Search for the cell housing the specified text and yield its (X, Y) center coordinate. 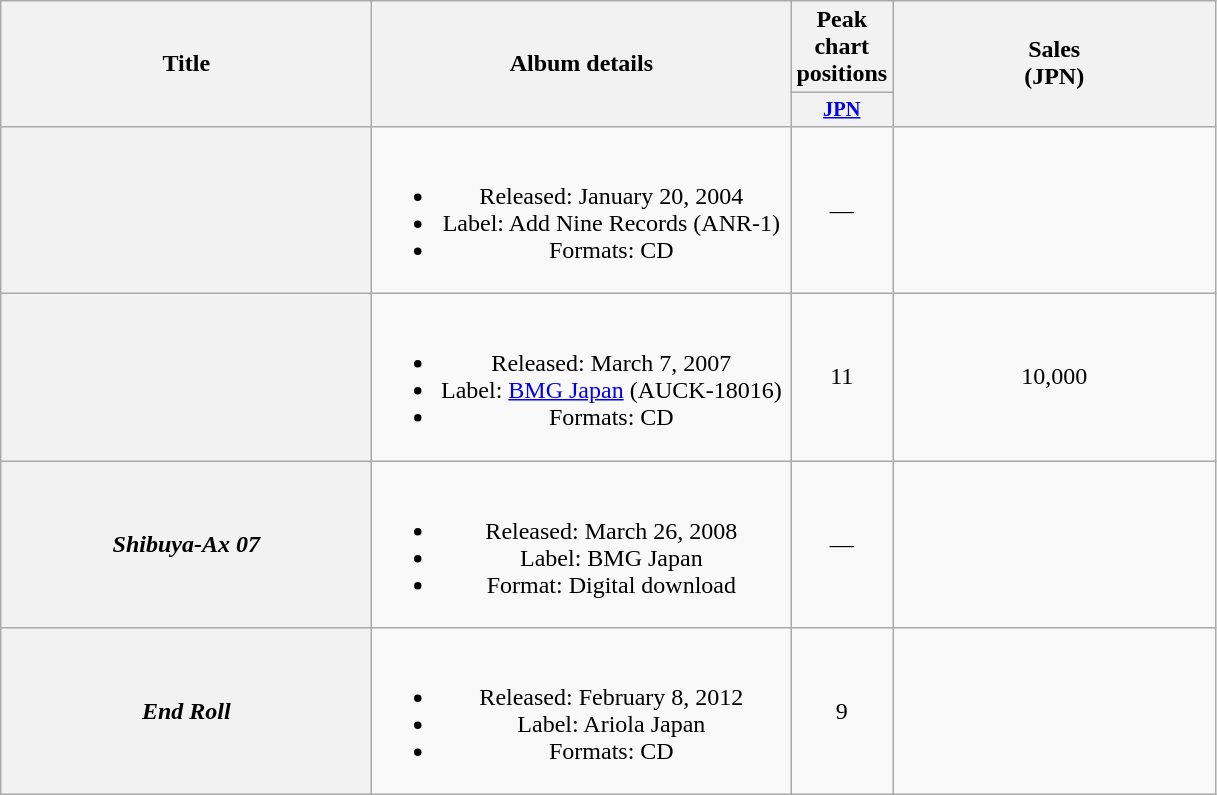
10,000 (1054, 378)
Title (186, 64)
Sales(JPN) (1054, 64)
11 (842, 378)
Released: March 26, 2008Label: BMG JapanFormat: Digital download (582, 544)
JPN (842, 110)
Released: January 20, 2004Label: Add Nine Records (ANR-1)Formats: CD (582, 210)
End Roll (186, 712)
Released: March 7, 2007Label: BMG Japan (AUCK-18016)Formats: CD (582, 378)
Shibuya-Ax 07 (186, 544)
Peak chart positions (842, 47)
Album details (582, 64)
Released: February 8, 2012Label: Ariola JapanFormats: CD (582, 712)
9 (842, 712)
